From the cell containing the given text, extract its center point as [X, Y] coordinate. 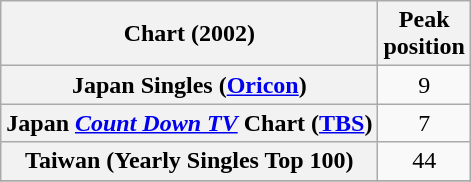
Taiwan (Yearly Singles Top 100) [190, 161]
Japan Singles (Oricon) [190, 85]
9 [424, 85]
7 [424, 123]
Chart (2002) [190, 34]
44 [424, 161]
Peakposition [424, 34]
Japan Count Down TV Chart (TBS) [190, 123]
